Determine the [x, y] coordinate at the center of the cell enclosing the given text.  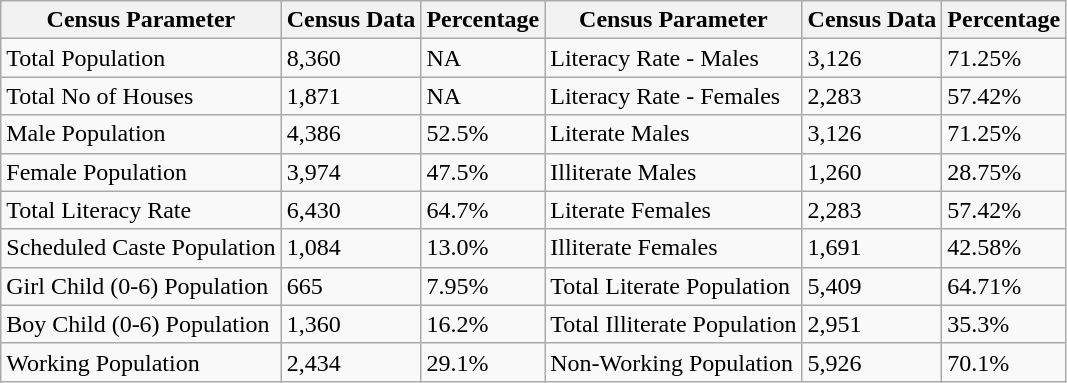
52.5% [483, 134]
29.1% [483, 362]
Total Literacy Rate [141, 210]
16.2% [483, 324]
Total Literate Population [674, 286]
Female Population [141, 172]
Male Population [141, 134]
4,386 [351, 134]
28.75% [1004, 172]
Girl Child (0-6) Population [141, 286]
Literate Males [674, 134]
6,430 [351, 210]
35.3% [1004, 324]
Scheduled Caste Population [141, 248]
8,360 [351, 58]
Illiterate Females [674, 248]
70.1% [1004, 362]
42.58% [1004, 248]
64.71% [1004, 286]
Illiterate Males [674, 172]
Literacy Rate - Males [674, 58]
665 [351, 286]
2,951 [872, 324]
1,260 [872, 172]
13.0% [483, 248]
2,434 [351, 362]
Total No of Houses [141, 96]
64.7% [483, 210]
7.95% [483, 286]
Boy Child (0-6) Population [141, 324]
Working Population [141, 362]
Total Population [141, 58]
Total Illiterate Population [674, 324]
5,409 [872, 286]
1,691 [872, 248]
1,871 [351, 96]
47.5% [483, 172]
3,974 [351, 172]
Non-Working Population [674, 362]
Literate Females [674, 210]
1,084 [351, 248]
Literacy Rate - Females [674, 96]
1,360 [351, 324]
5,926 [872, 362]
